Return (X, Y) of the center of cell containing provided text 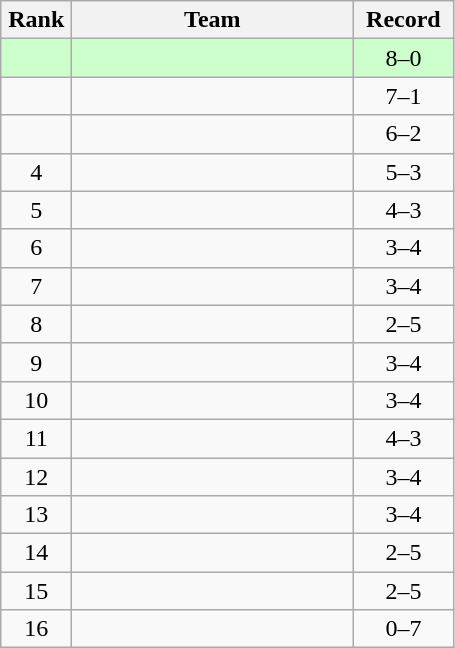
5–3 (404, 172)
8 (36, 324)
10 (36, 400)
7 (36, 286)
9 (36, 362)
12 (36, 477)
14 (36, 553)
5 (36, 210)
6 (36, 248)
8–0 (404, 58)
11 (36, 438)
7–1 (404, 96)
13 (36, 515)
Rank (36, 20)
4 (36, 172)
0–7 (404, 629)
6–2 (404, 134)
15 (36, 591)
Record (404, 20)
Team (212, 20)
16 (36, 629)
